Capture the cell that displays the provided text and extract its (X, Y) central coordinate. 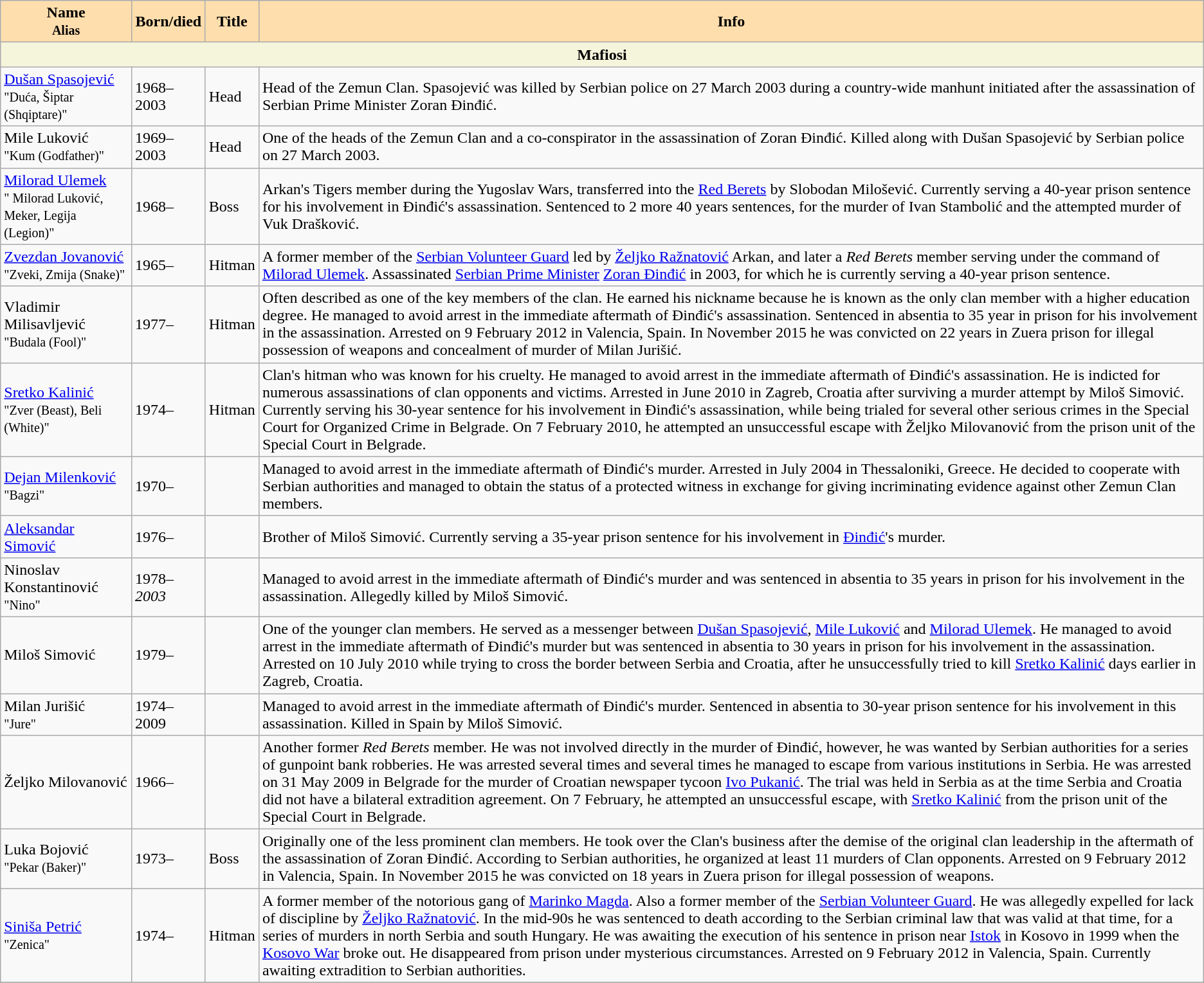
Luka Bojović"Pekar (Baker)" (66, 859)
Info (731, 22)
Miloš Simović (66, 654)
1965– (169, 265)
1977– (169, 324)
Mafiosi (602, 55)
Sretko Kalinić"Zver (Beast), Beli (White)" (66, 410)
Ninoslav Konstantinović"Nino" (66, 587)
1969–2003 (169, 147)
Born/died (169, 22)
Željko Milovanović (66, 782)
Dejan Milenković"Bagzi" (66, 486)
Title (232, 22)
Dušan Spasojević"Duća, Šiptar (Shqiptare)" (66, 96)
Siniša Petrić"Zenica" (66, 935)
Milorad Ulemek" Milorad Luković, Meker, Legija (Legion)" (66, 206)
Milan Jurišić"Jure" (66, 714)
1966– (169, 782)
Vladimir Milisavljević"Budala (Fool)" (66, 324)
1976– (169, 536)
Mile Luković"Kum (Godfather)" (66, 147)
1973– (169, 859)
1974–2009 (169, 714)
Zvezdan Jovanović"Zveki, Zmija (Snake)" (66, 265)
1978–2003 (169, 587)
Brother of Miloš Simović. Currently serving a 35-year prison sentence for his involvement in Đinđić's murder. (731, 536)
1979– (169, 654)
1970– (169, 486)
1968–2003 (169, 96)
Aleksandar Simović (66, 536)
NameAlias (66, 22)
1968– (169, 206)
